Locate the cell with the specified text and output its (x, y) center coordinate. 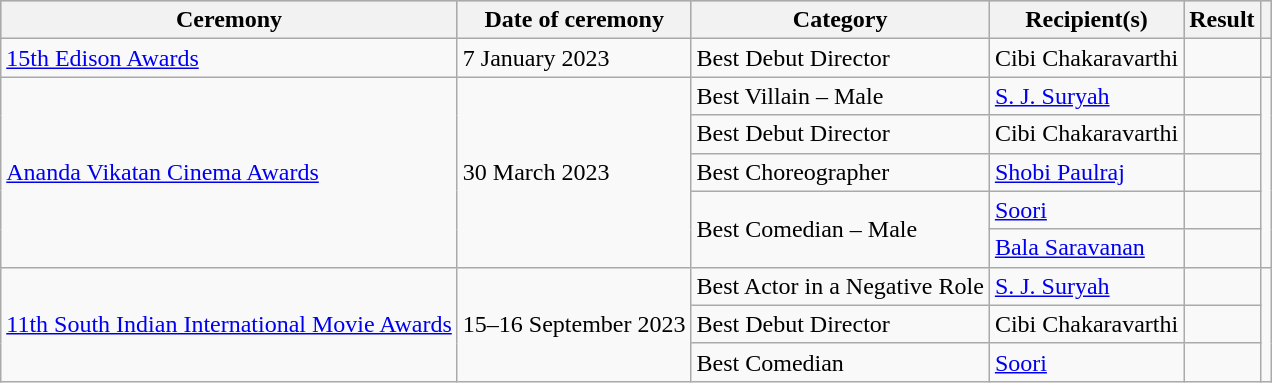
Result (1222, 20)
Bala Saravanan (1086, 248)
Best Villain – Male (840, 96)
7 January 2023 (574, 58)
11th South Indian International Movie Awards (230, 324)
Shobi Paulraj (1086, 172)
Ananda Vikatan Cinema Awards (230, 172)
Best Choreographer (840, 172)
Ceremony (230, 20)
Category (840, 20)
30 March 2023 (574, 172)
15–16 September 2023 (574, 324)
Best Actor in a Negative Role (840, 286)
Best Comedian (840, 362)
Date of ceremony (574, 20)
15th Edison Awards (230, 58)
Recipient(s) (1086, 20)
Best Comedian – Male (840, 229)
